Output the (X, Y) coordinate of the center of the cell containing the given text.  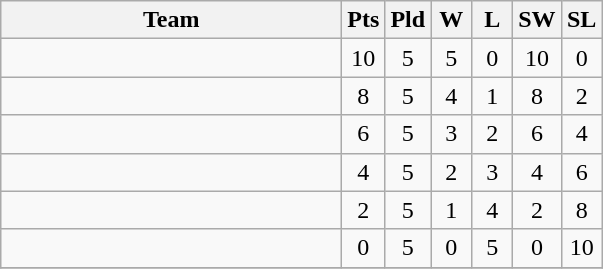
Pts (364, 20)
SW (537, 20)
L (492, 20)
W (452, 20)
SL (582, 20)
Team (172, 20)
Pld (408, 20)
